Capture the cell that displays the provided text and extract its (x, y) central coordinate. 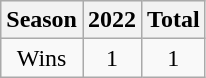
Total (174, 20)
2022 (112, 20)
Season (42, 20)
Wins (42, 58)
